Search for the cell housing the specified text and yield its (X, Y) center coordinate. 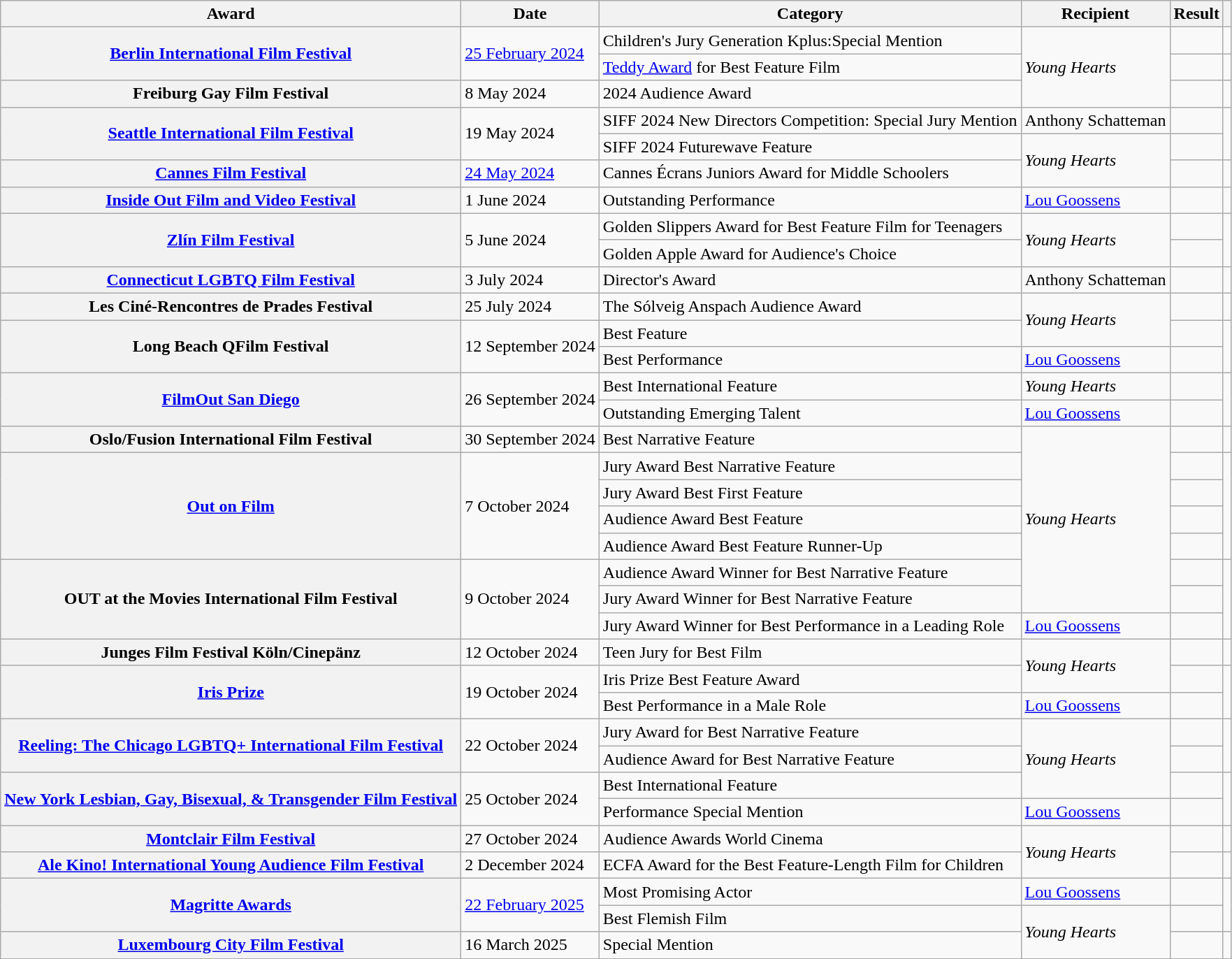
Berlin International Film Festival (231, 54)
Oslo/Fusion International Film Festival (231, 440)
Long Beach QFilm Festival (231, 347)
SIFF 2024 Futurewave Feature (810, 147)
3 July 2024 (530, 280)
Jury Award Winner for Best Performance in a Leading Role (810, 626)
22 October 2024 (530, 745)
24 May 2024 (530, 173)
Jury Award Best First Feature (810, 493)
Freiburg Gay Film Festival (231, 94)
2024 Audience Award (810, 94)
Jury Award Best Narrative Feature (810, 466)
25 July 2024 (530, 306)
Cannes Écrans Juniors Award for Middle Schoolers (810, 173)
Out on Film (231, 506)
Special Mention (810, 945)
Iris Prize (231, 692)
30 September 2024 (530, 440)
Les Ciné-Rencontres de Prades Festival (231, 306)
2 December 2024 (530, 865)
27 October 2024 (530, 839)
Director's Award (810, 280)
OUT at the Movies International Film Festival (231, 599)
Jury Award Winner for Best Narrative Feature (810, 599)
5 June 2024 (530, 240)
Teddy Award for Best Feature Film (810, 67)
Golden Apple Award for Audience's Choice (810, 253)
Audience Awards World Cinema (810, 839)
Best Flemish Film (810, 918)
Montclair Film Festival (231, 839)
26 September 2024 (530, 400)
1 June 2024 (530, 200)
Audience Award Best Feature Runner-Up (810, 546)
Reeling: The Chicago LGBTQ+ International Film Festival (231, 745)
Performance Special Mention (810, 812)
12 October 2024 (530, 652)
ECFA Award for the Best Feature-Length Film for Children (810, 865)
The Sólveig Anspach Audience Award (810, 306)
Date (530, 14)
25 October 2024 (530, 799)
Best Performance (810, 360)
19 May 2024 (530, 134)
Teen Jury for Best Film (810, 652)
Result (1196, 14)
Inside Out Film and Video Festival (231, 200)
SIFF 2024 New Directors Competition: Special Jury Mention (810, 120)
Best Performance in a Male Role (810, 705)
Luxembourg City Film Festival (231, 945)
Junges Film Festival Köln/Cinepänz (231, 652)
12 September 2024 (530, 347)
Zlín Film Festival (231, 240)
Best Feature (810, 333)
25 February 2024 (530, 54)
8 May 2024 (530, 94)
Best Narrative Feature (810, 440)
7 October 2024 (530, 506)
Category (810, 14)
Children's Jury Generation Kplus:Special Mention (810, 41)
9 October 2024 (530, 599)
Golden Slippers Award for Best Feature Film for Teenagers (810, 226)
Seattle International Film Festival (231, 134)
Outstanding Performance (810, 200)
Jury Award for Best Narrative Feature (810, 732)
Most Promising Actor (810, 892)
Connecticut LGBTQ Film Festival (231, 280)
Award (231, 14)
Audience Award for Best Narrative Feature (810, 758)
Ale Kino! International Young Audience Film Festival (231, 865)
New York Lesbian, Gay, Bisexual, & Transgender Film Festival (231, 799)
Cannes Film Festival (231, 173)
FilmOut San Diego (231, 400)
Audience Award Winner for Best Narrative Feature (810, 572)
Outstanding Emerging Talent (810, 413)
16 March 2025 (530, 945)
Iris Prize Best Feature Award (810, 679)
Audience Award Best Feature (810, 519)
Magritte Awards (231, 905)
Recipient (1096, 14)
19 October 2024 (530, 692)
22 February 2025 (530, 905)
